Return [x, y] of the center of cell containing provided text 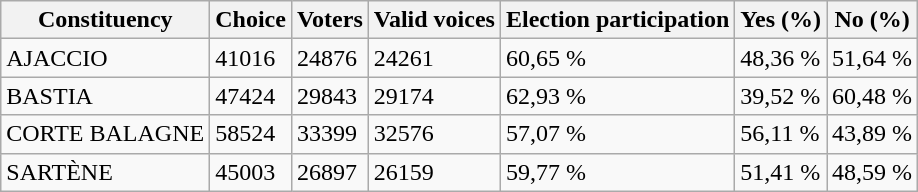
24261 [434, 58]
Voters [330, 20]
AJACCIO [106, 58]
BASTIA [106, 96]
SARTÈNE [106, 172]
48,59 % [872, 172]
47424 [251, 96]
60,65 % [617, 58]
62,93 % [617, 96]
60,48 % [872, 96]
Election participation [617, 20]
CORTE BALAGNE [106, 134]
39,52 % [781, 96]
51,41 % [781, 172]
Constituency [106, 20]
Valid voices [434, 20]
26159 [434, 172]
29843 [330, 96]
32576 [434, 134]
Yes (%) [781, 20]
57,07 % [617, 134]
24876 [330, 58]
26897 [330, 172]
45003 [251, 172]
Choice [251, 20]
51,64 % [872, 58]
29174 [434, 96]
41016 [251, 58]
56,11 % [781, 134]
58524 [251, 134]
48,36 % [781, 58]
43,89 % [872, 134]
No (%) [872, 20]
59,77 % [617, 172]
33399 [330, 134]
